Provide the [x, y] coordinate of the cell's center where the given text is located.  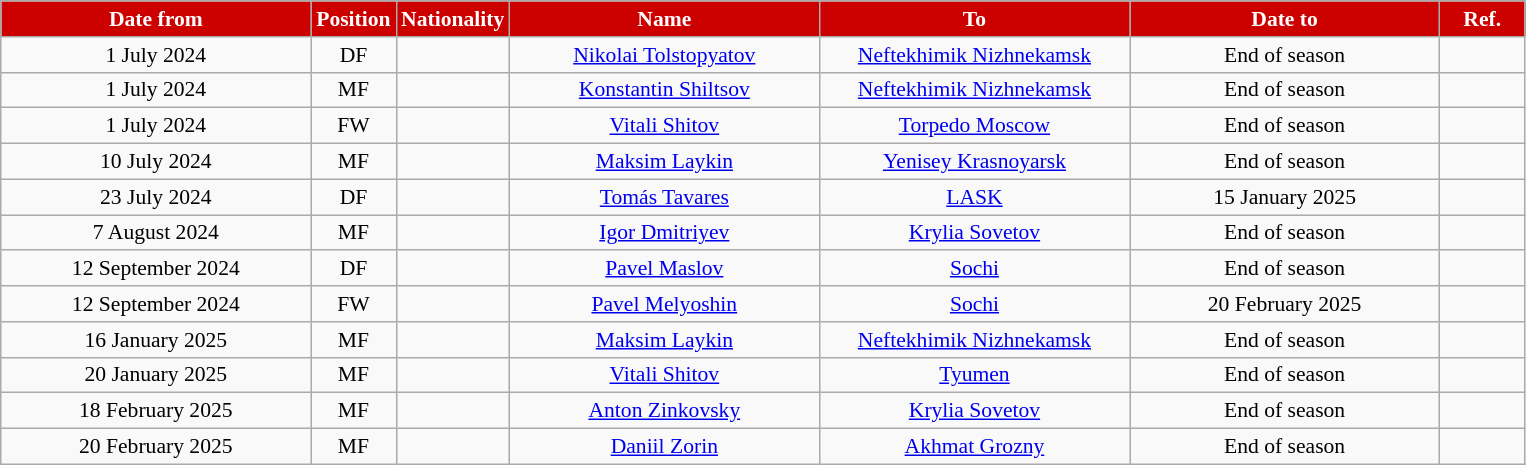
Torpedo Moscow [974, 126]
Nationality [452, 19]
Igor Dmitriyev [664, 233]
23 July 2024 [156, 197]
Konstantin Shiltsov [664, 90]
To [974, 19]
15 January 2025 [1285, 197]
Date from [156, 19]
Pavel Melyoshin [664, 304]
Pavel Maslov [664, 269]
Position [354, 19]
Nikolai Tolstopyatov [664, 55]
20 January 2025 [156, 375]
Date to [1285, 19]
LASK [974, 197]
Yenisey Krasnoyarsk [974, 162]
7 August 2024 [156, 233]
Ref. [1482, 19]
Tomás Tavares [664, 197]
Anton Zinkovsky [664, 411]
Daniil Zorin [664, 447]
18 February 2025 [156, 411]
10 July 2024 [156, 162]
Akhmat Grozny [974, 447]
Name [664, 19]
Tyumen [974, 375]
16 January 2025 [156, 340]
